Return (x, y) of the center of cell containing provided text 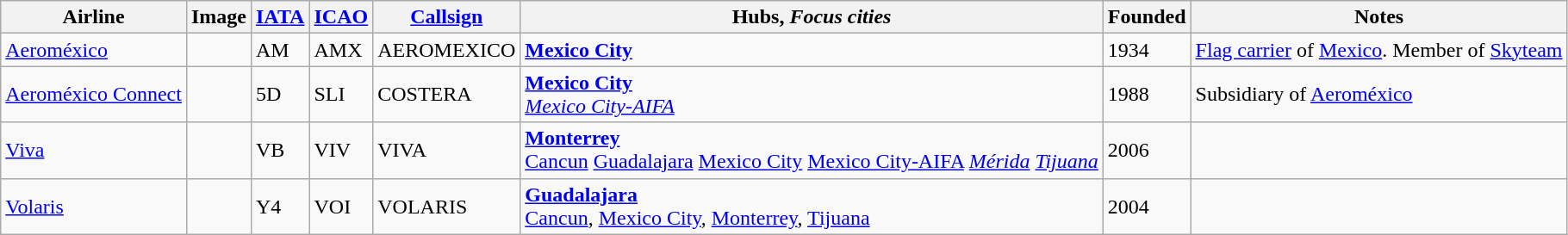
1934 (1147, 50)
Airline (94, 17)
GuadalajaraCancun, Mexico City, Monterrey, Tijuana (812, 207)
Aeroméxico (94, 50)
Mexico CityMexico City-AIFA (812, 95)
VOI (341, 207)
2006 (1147, 150)
MonterreyCancun Guadalajara Mexico City Mexico City-AIFA Mérida Tijuana (812, 150)
Callsign (446, 17)
VOLARIS (446, 207)
Founded (1147, 17)
VB (280, 150)
VIVA (446, 150)
AM (280, 50)
Aeroméxico Connect (94, 95)
Image (219, 17)
AMX (341, 50)
Y4 (280, 207)
Viva (94, 150)
Flag carrier of Mexico. Member of Skyteam (1378, 50)
Notes (1378, 17)
VIV (341, 150)
5D (280, 95)
Mexico City (812, 50)
Volaris (94, 207)
ICAO (341, 17)
1988 (1147, 95)
AEROMEXICO (446, 50)
Subsidiary of Aeroméxico (1378, 95)
Hubs, Focus cities (812, 17)
2004 (1147, 207)
COSTERA (446, 95)
IATA (280, 17)
SLI (341, 95)
